Capture the cell that displays the provided text and extract its (X, Y) central coordinate. 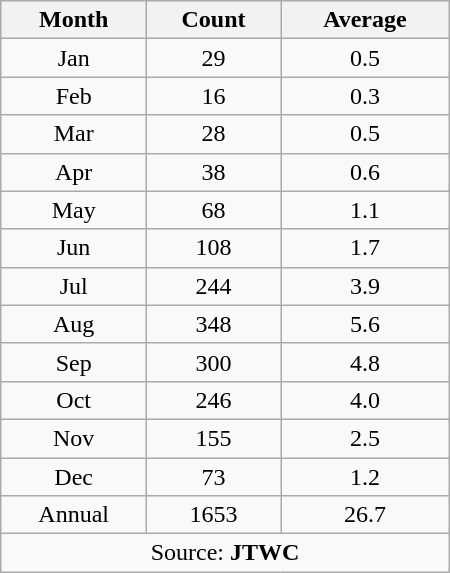
Count (214, 20)
Jul (74, 286)
Source: JTWC (225, 553)
Annual (74, 515)
348 (214, 324)
Jun (74, 248)
244 (214, 286)
Feb (74, 96)
Month (74, 20)
4.8 (366, 362)
155 (214, 438)
68 (214, 210)
0.3 (366, 96)
1653 (214, 515)
Nov (74, 438)
73 (214, 477)
38 (214, 172)
0.6 (366, 172)
26.7 (366, 515)
29 (214, 58)
16 (214, 96)
Apr (74, 172)
Sep (74, 362)
May (74, 210)
5.6 (366, 324)
Aug (74, 324)
Oct (74, 400)
Dec (74, 477)
Jan (74, 58)
1.1 (366, 210)
246 (214, 400)
3.9 (366, 286)
28 (214, 134)
1.2 (366, 477)
Mar (74, 134)
2.5 (366, 438)
Average (366, 20)
1.7 (366, 248)
108 (214, 248)
4.0 (366, 400)
300 (214, 362)
